Provide the (x, y) coordinate of the cell's center where the given text is located.  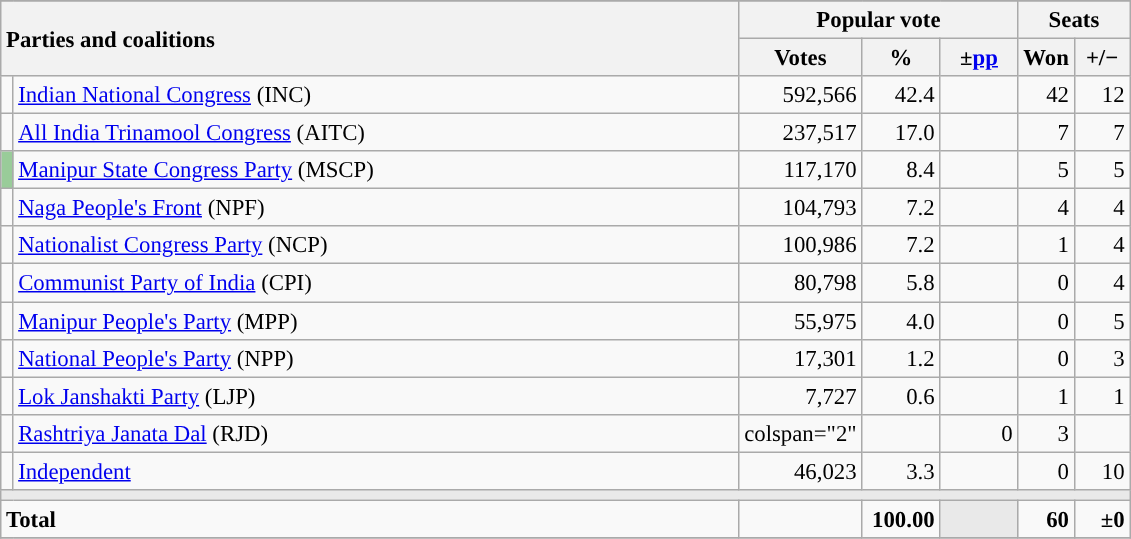
80,798 (800, 283)
Total (370, 519)
All India Trinamool Congress (AITC) (376, 133)
colspan="2" (800, 433)
+/− (1102, 58)
Votes (800, 58)
Parties and coalitions (370, 38)
55,975 (800, 321)
12 (1102, 95)
±0 (1102, 519)
17.0 (901, 133)
Won (1046, 58)
1.2 (901, 358)
Indian National Congress (INC) (376, 95)
0.6 (901, 396)
% (901, 58)
Manipur People's Party (MPP) (376, 321)
100.00 (901, 519)
60 (1046, 519)
8.4 (901, 170)
592,566 (800, 95)
237,517 (800, 133)
42.4 (901, 95)
117,170 (800, 170)
National People's Party (NPP) (376, 358)
10 (1102, 471)
±pp (979, 58)
4.0 (901, 321)
Naga People's Front (NPF) (376, 208)
Manipur State Congress Party (MSCP) (376, 170)
Nationalist Congress Party (NCP) (376, 245)
Communist Party of India (CPI) (376, 283)
3.3 (901, 471)
Seats (1074, 20)
Rashtriya Janata Dal (RJD) (376, 433)
Lok Janshakti Party (LJP) (376, 396)
7,727 (800, 396)
42 (1046, 95)
46,023 (800, 471)
104,793 (800, 208)
Popular vote (878, 20)
Independent (376, 471)
17,301 (800, 358)
5.8 (901, 283)
100,986 (800, 245)
